Provide the (x, y) coordinate of the cell's center where the given text is located.  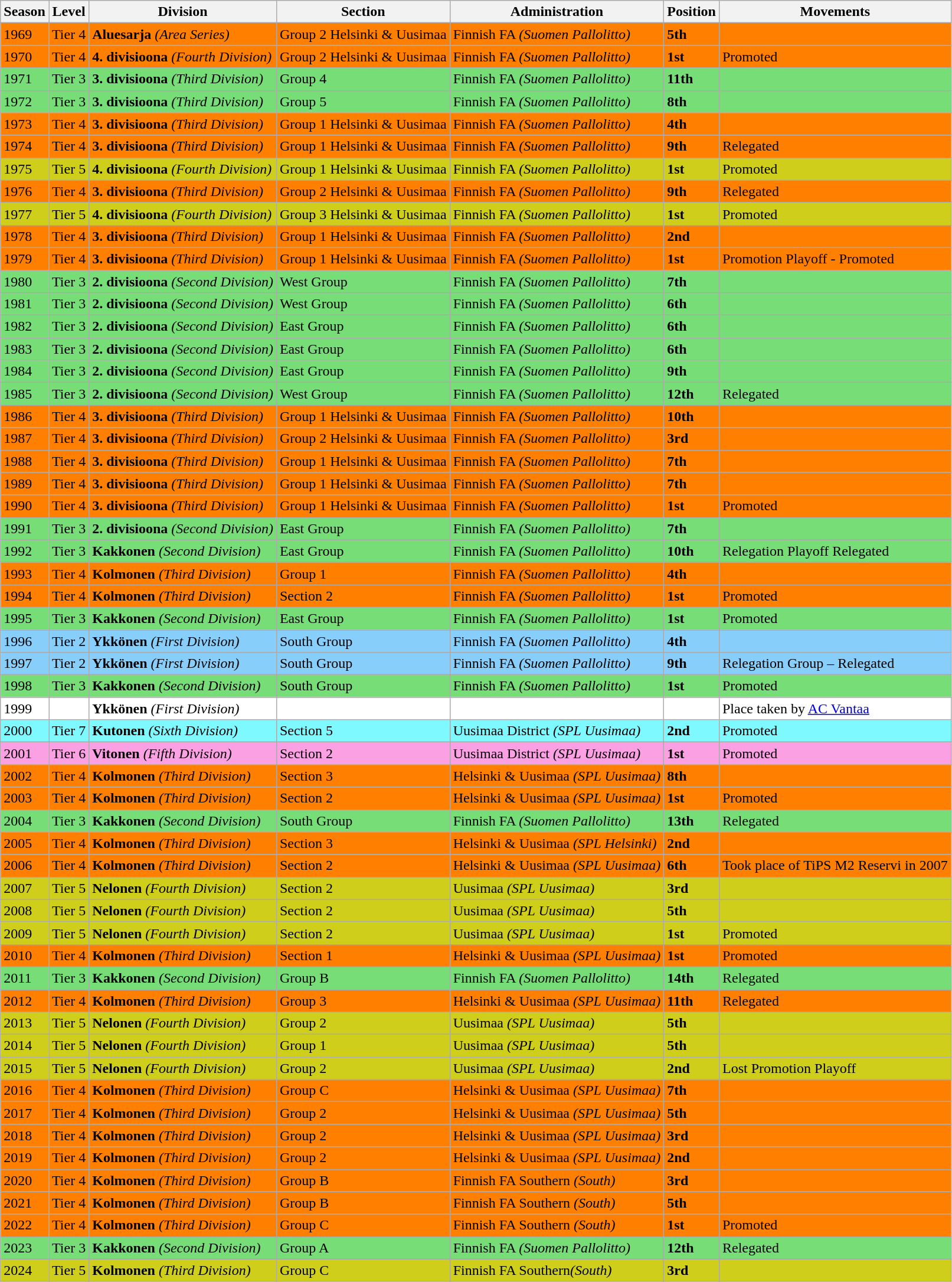
1986 (25, 416)
1988 (25, 461)
1984 (25, 371)
1997 (25, 664)
1977 (25, 214)
1995 (25, 618)
Section 5 (363, 731)
Vitonen (Fifth Division) (183, 753)
2000 (25, 731)
2002 (25, 776)
2006 (25, 866)
2007 (25, 888)
2015 (25, 1068)
2011 (25, 978)
Promotion Playoff - Promoted (835, 259)
1974 (25, 146)
14th (692, 978)
Kutonen (Sixth Division) (183, 731)
2013 (25, 1023)
1972 (25, 102)
1973 (25, 124)
2004 (25, 821)
2024 (25, 1270)
2020 (25, 1180)
2019 (25, 1158)
1992 (25, 551)
1982 (25, 327)
Level (68, 12)
Group 5 (363, 102)
Lost Promotion Playoff (835, 1068)
Tier 6 (68, 753)
2016 (25, 1091)
2005 (25, 843)
Group A (363, 1248)
13th (692, 821)
2014 (25, 1046)
Tier 7 (68, 731)
Helsinki & Uusimaa (SPL Helsinki) (557, 843)
Division (183, 12)
Place taken by AC Vantaa (835, 709)
2022 (25, 1225)
2010 (25, 955)
2009 (25, 933)
1975 (25, 169)
1996 (25, 641)
Season (25, 12)
2001 (25, 753)
Group 3 Helsinki & Uusimaa (363, 214)
1980 (25, 282)
Aluesarja (Area Series) (183, 34)
Section 1 (363, 955)
Group 3 (363, 1001)
1991 (25, 529)
2021 (25, 1203)
Relegation Group – Relegated (835, 664)
1979 (25, 259)
2012 (25, 1001)
1990 (25, 506)
1969 (25, 34)
2003 (25, 798)
1985 (25, 394)
Section (363, 12)
1993 (25, 573)
Relegation Playoff Relegated (835, 551)
1987 (25, 439)
2017 (25, 1113)
Position (692, 12)
2008 (25, 911)
1994 (25, 596)
1978 (25, 236)
1981 (25, 304)
Finnish FA Southern(South) (557, 1270)
1989 (25, 484)
1999 (25, 709)
2018 (25, 1136)
1998 (25, 686)
Took place of TiPS M2 Reservi in 2007 (835, 866)
Movements (835, 12)
Group 4 (363, 79)
1983 (25, 349)
1970 (25, 57)
1976 (25, 191)
1971 (25, 79)
2023 (25, 1248)
Administration (557, 12)
